Output the (X, Y) coordinate of the center of the cell containing the given text.  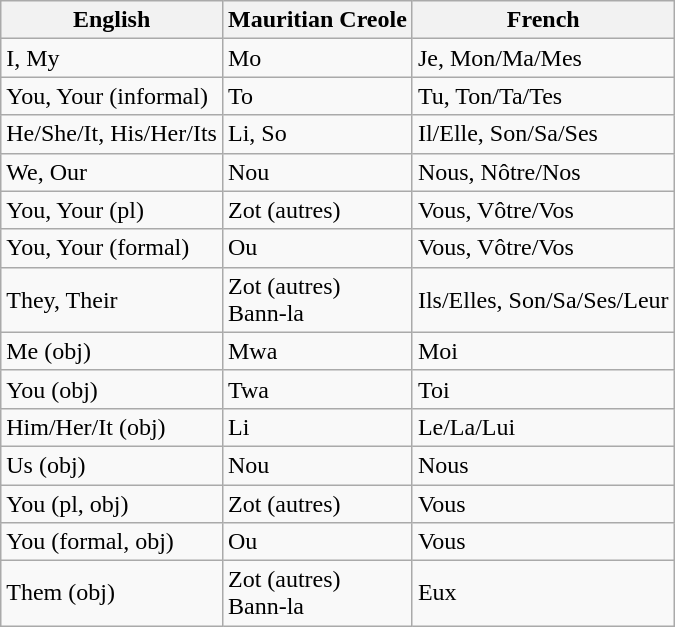
You (pl, obj) (112, 503)
You, Your (pl) (112, 210)
Li (317, 427)
Eux (543, 594)
Mauritian Creole (317, 20)
You, Your (informal) (112, 96)
Us (obj) (112, 465)
Nous, Nôtre/Nos (543, 172)
Li, So (317, 134)
Moi (543, 351)
Toi (543, 389)
You (formal, obj) (112, 542)
Them (obj) (112, 594)
He/She/It, His/Her/Its (112, 134)
Mwa (317, 351)
Mo (317, 58)
They, Their (112, 300)
Nous (543, 465)
You, Your (formal) (112, 248)
Twa (317, 389)
Him/Her/It (obj) (112, 427)
We, Our (112, 172)
I, My (112, 58)
French (543, 20)
You (obj) (112, 389)
Je, Mon/Ma/Mes (543, 58)
To (317, 96)
Le/La/Lui (543, 427)
English (112, 20)
Me (obj) (112, 351)
Il/Elle, Son/Sa/Ses (543, 134)
Ils/Elles, Son/Sa/Ses/Leur (543, 300)
Tu, Ton/Ta/Tes (543, 96)
